Output the [X, Y] coordinate of the center of the cell containing the given text.  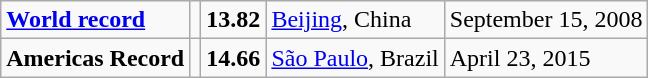
14.66 [234, 58]
World record [96, 20]
São Paulo, Brazil [355, 58]
April 23, 2015 [546, 58]
September 15, 2008 [546, 20]
Beijing, China [355, 20]
13.82 [234, 20]
Americas Record [96, 58]
